Return [X, Y] of the center of cell containing provided text 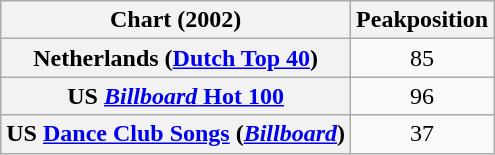
Chart (2002) [176, 20]
Peakposition [422, 20]
37 [422, 134]
96 [422, 96]
US Dance Club Songs (Billboard) [176, 134]
US Billboard Hot 100 [176, 96]
85 [422, 58]
Netherlands (Dutch Top 40) [176, 58]
